Return (X, Y) of the center of cell containing provided text 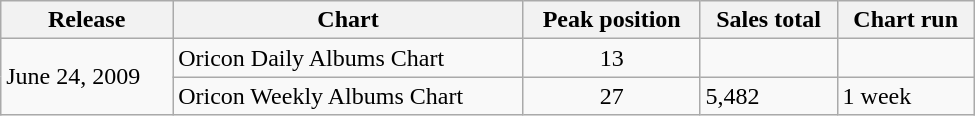
5,482 (768, 96)
Chart (348, 20)
Oricon Daily Albums Chart (348, 58)
Release (87, 20)
Peak position (612, 20)
13 (612, 58)
Chart run (906, 20)
27 (612, 96)
Oricon Weekly Albums Chart (348, 96)
Sales total (768, 20)
1 week (906, 96)
June 24, 2009 (87, 77)
